Return the (X, Y) coordinate for the center point of the cell that contains the specified text.  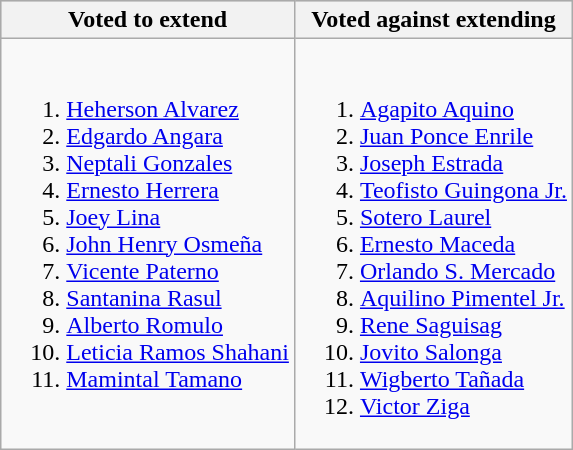
Voted against extending (433, 20)
Voted to extend (148, 20)
